Find where the given text appears and provide that cell's center as [x, y] coordinate. 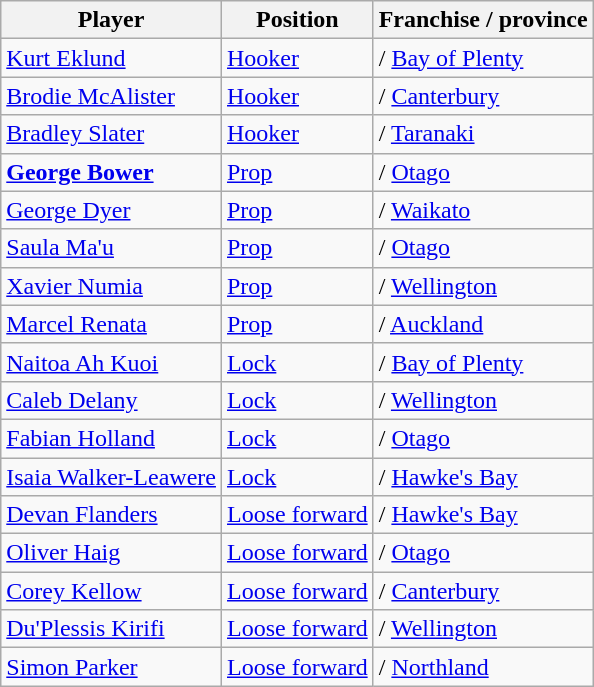
Kurt Eklund [112, 58]
Caleb Delany [112, 400]
Oliver Haig [112, 553]
Du'Plessis Kirifi [112, 629]
Brodie McAlister [112, 96]
George Dyer [112, 210]
/ Auckland [483, 324]
Bradley Slater [112, 134]
/ Taranaki [483, 134]
Devan Flanders [112, 515]
Player [112, 20]
Marcel Renata [112, 324]
Saula Ma'u [112, 248]
Corey Kellow [112, 591]
Franchise / province [483, 20]
Isaia Walker-Leawere [112, 477]
/ Northland [483, 667]
George Bower [112, 172]
Position [297, 20]
Simon Parker [112, 667]
/ Waikato [483, 210]
Fabian Holland [112, 438]
Xavier Numia [112, 286]
Naitoa Ah Kuoi [112, 362]
